Capture the cell that displays the provided text and extract its [X, Y] central coordinate. 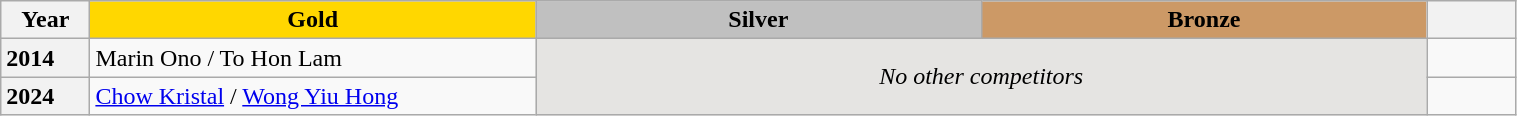
Silver [759, 20]
No other competitors [982, 77]
2014 [46, 58]
Chow Kristal / Wong Yiu Hong [313, 96]
Marin Ono / To Hon Lam [313, 58]
Gold [313, 20]
Year [46, 20]
Bronze [1204, 20]
2024 [46, 96]
